Output the (x, y) coordinate of the center of the cell containing the given text.  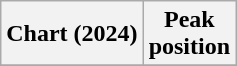
Chart (2024) (72, 34)
Peakposition (189, 34)
